Find where the given text appears and provide that cell's center as [X, Y] coordinate. 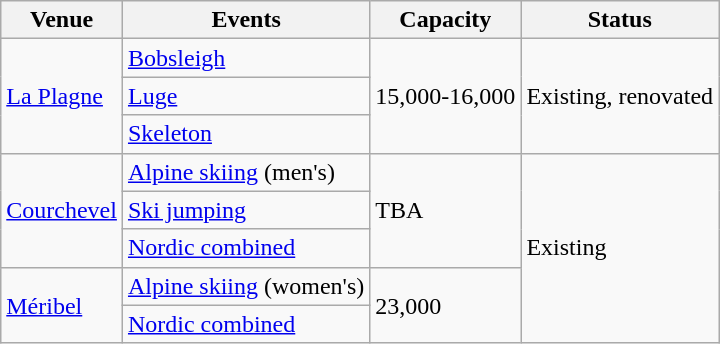
Alpine skiing (men's) [246, 172]
Capacity [446, 20]
Existing, renovated [620, 96]
Courchevel [62, 210]
Status [620, 20]
23,000 [446, 305]
Existing [620, 248]
Venue [62, 20]
Ski jumping [246, 210]
Bobsleigh [246, 58]
Méribel [62, 305]
Events [246, 20]
La Plagne [62, 96]
Alpine skiing (women's) [246, 286]
Luge [246, 96]
15,000-16,000 [446, 96]
TBA [446, 210]
Skeleton [246, 134]
